Provide the (X, Y) coordinate of the cell's center where the given text is located.  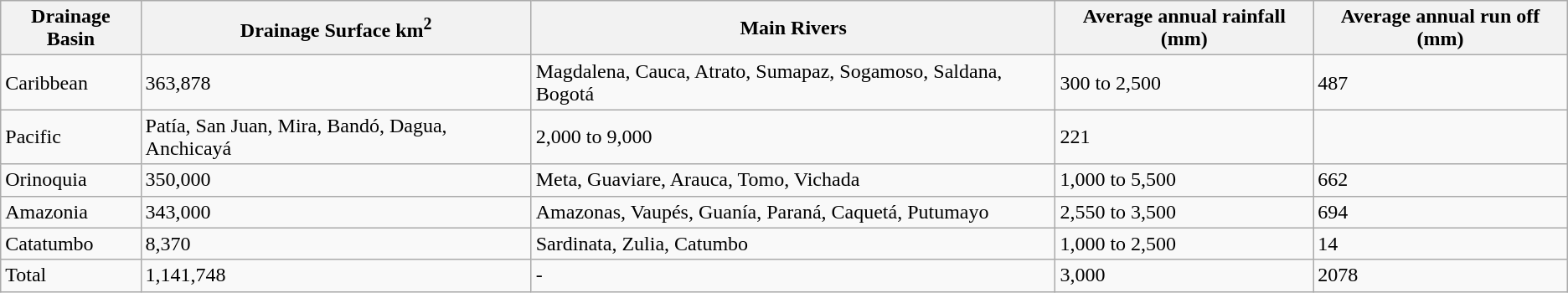
Average annual rainfall (mm) (1184, 28)
Drainage Basin (70, 28)
14 (1441, 244)
Total (70, 275)
Sardinata, Zulia, Catumbo (793, 244)
300 to 2,500 (1184, 82)
662 (1441, 180)
- (793, 275)
Drainage Surface km2 (336, 28)
350,000 (336, 180)
1,000 to 2,500 (1184, 244)
2,000 to 9,000 (793, 137)
Average annual run off (mm) (1441, 28)
Caribbean (70, 82)
343,000 (336, 212)
Main Rivers (793, 28)
Amazonia (70, 212)
694 (1441, 212)
1,141,748 (336, 275)
2078 (1441, 275)
1,000 to 5,500 (1184, 180)
3,000 (1184, 275)
8,370 (336, 244)
363,878 (336, 82)
487 (1441, 82)
Catatumbo (70, 244)
Magdalena, Cauca, Atrato, Sumapaz, Sogamoso, Saldana, Bogotá (793, 82)
Amazonas, Vaupés, Guanía, Paraná, Caquetá, Putumayo (793, 212)
Patía, San Juan, Mira, Bandó, Dagua, Anchicayá (336, 137)
Meta, Guaviare, Arauca, Tomo, Vichada (793, 180)
Orinoquia (70, 180)
Pacific (70, 137)
2,550 to 3,500 (1184, 212)
221 (1184, 137)
